Scan for the cell matching the given text and deliver its [X, Y] coordinate at center. 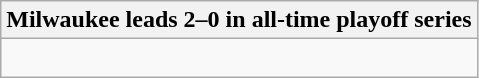
Milwaukee leads 2–0 in all-time playoff series [239, 20]
